Capture the cell that displays the provided text and extract its [X, Y] central coordinate. 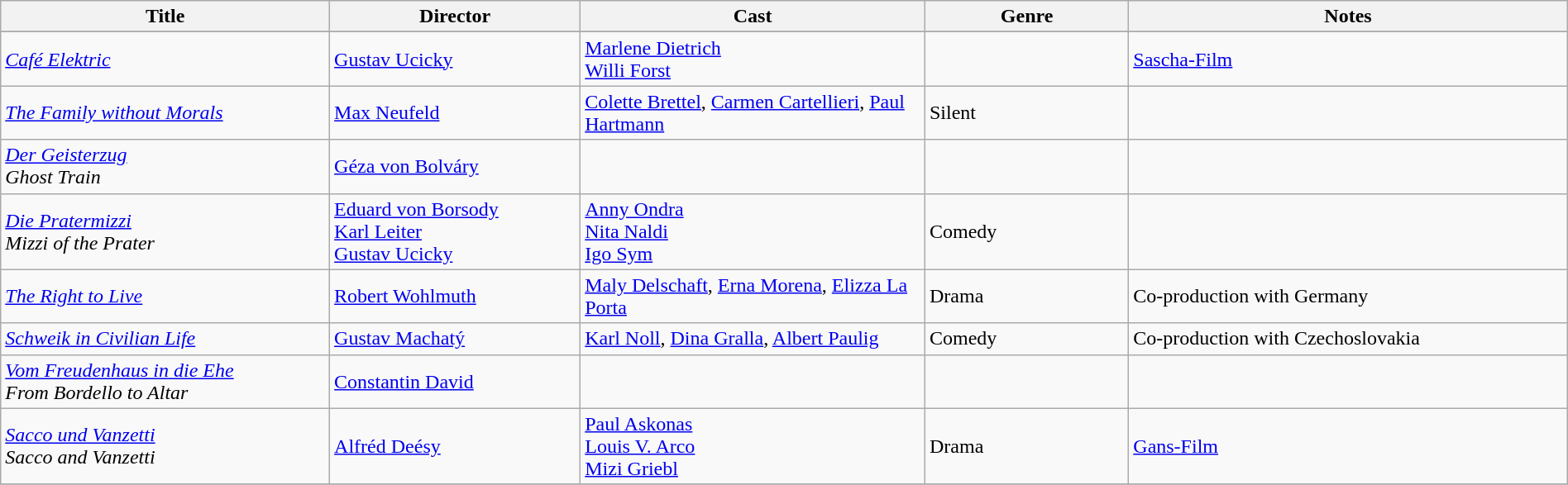
Title [165, 17]
Karl Noll, Dina Gralla, Albert Paulig [753, 339]
Vom Freudenhaus in die EheFrom Bordello to Altar [165, 382]
Eduard von BorsodyKarl LeiterGustav Ucicky [455, 231]
The Right to Live [165, 296]
Director [455, 17]
The Family without Morals [165, 112]
Notes [1348, 17]
Sacco und VanzettiSacco and Vanzetti [165, 446]
Anny OndraNita NaldiIgo Sym [753, 231]
Der GeisterzugGhost Train [165, 167]
Die PratermizziMizzi of the Prater [165, 231]
Géza von Bolváry [455, 167]
Schweik in Civilian Life [165, 339]
Colette Brettel, Carmen Cartellieri, Paul Hartmann [753, 112]
Gustav Machatý [455, 339]
Robert Wohlmuth [455, 296]
Genre [1026, 17]
Alfréd Deésy [455, 446]
Marlene DietrichWilli Forst [753, 59]
Cast [753, 17]
Paul AskonasLouis V. ArcoMizi Griebl [753, 446]
Co-production with Germany [1348, 296]
Silent [1026, 112]
Maly Delschaft, Erna Morena, Elizza La Porta [753, 296]
Café Elektric [165, 59]
Co-production with Czechoslovakia [1348, 339]
Constantin David [455, 382]
Sascha-Film [1348, 59]
Max Neufeld [455, 112]
Gustav Ucicky [455, 59]
Gans-Film [1348, 446]
